Capture the cell that displays the provided text and extract its (x, y) central coordinate. 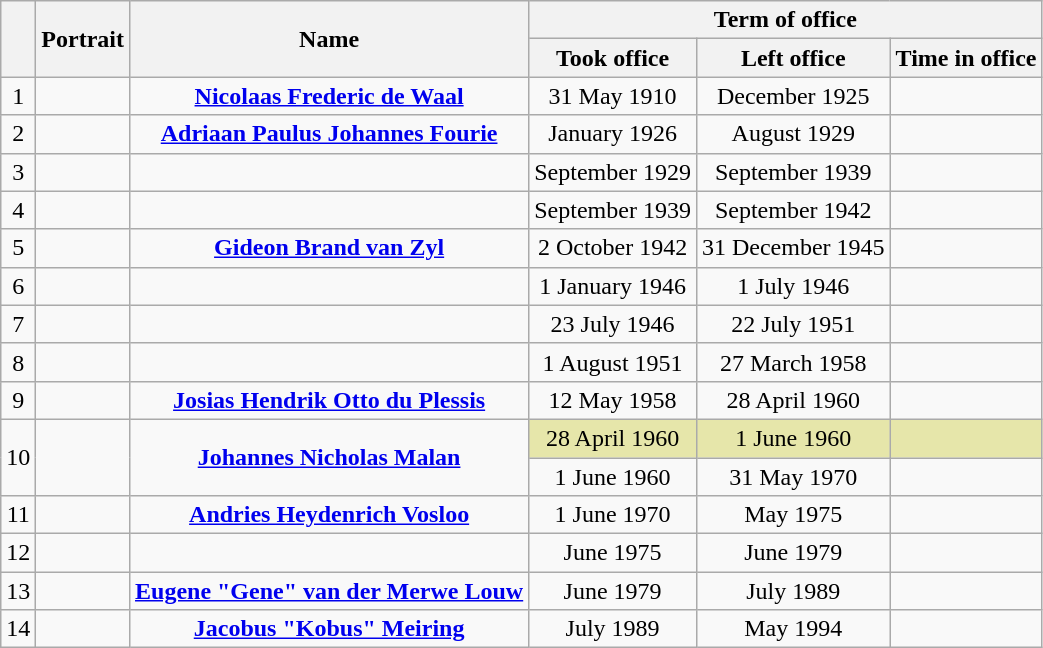
Time in office (966, 58)
4 (18, 210)
Name (328, 39)
23 July 1946 (613, 324)
12 (18, 553)
1 January 1946 (613, 286)
Took office (613, 58)
Left office (793, 58)
September 1942 (793, 210)
8 (18, 362)
Eugene "Gene" van der Merwe Louw (328, 591)
2 October 1942 (613, 248)
2 (18, 134)
13 (18, 591)
11 (18, 515)
January 1926 (613, 134)
5 (18, 248)
7 (18, 324)
Josias Hendrik Otto du Plessis (328, 400)
August 1929 (793, 134)
Nicolaas Frederic de Waal (328, 96)
September 1929 (613, 172)
December 1925 (793, 96)
12 May 1958 (613, 400)
27 March 1958 (793, 362)
1 June 1970 (613, 515)
31 December 1945 (793, 248)
31 May 1910 (613, 96)
31 May 1970 (793, 477)
Jacobus "Kobus" Meiring (328, 629)
Gideon Brand van Zyl (328, 248)
14 (18, 629)
Term of office (786, 20)
22 July 1951 (793, 324)
Johannes Nicholas Malan (328, 457)
3 (18, 172)
1 (18, 96)
10 (18, 457)
6 (18, 286)
June 1975 (613, 553)
1 August 1951 (613, 362)
1 July 1946 (793, 286)
Andries Heydenrich Vosloo (328, 515)
Adriaan Paulus Johannes Fourie (328, 134)
May 1975 (793, 515)
May 1994 (793, 629)
9 (18, 400)
Portrait (83, 39)
